Find where the given text appears and provide that cell's center as [x, y] coordinate. 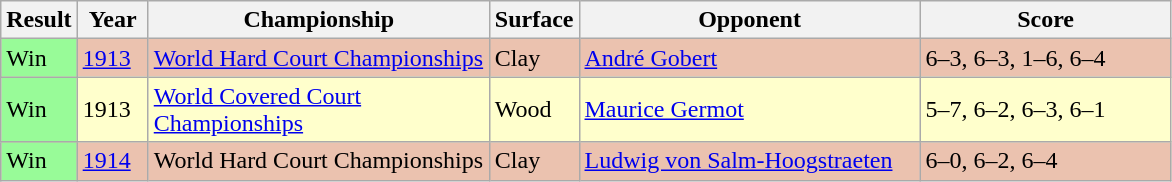
Opponent [750, 20]
World Covered Court Championships [318, 110]
Maurice Germot [750, 110]
André Gobert [750, 58]
Score [1046, 20]
1914 [112, 161]
Result [39, 20]
6–3, 6–3, 1–6, 6–4 [1046, 58]
Wood [534, 110]
5–7, 6–2, 6–3, 6–1 [1046, 110]
Championship [318, 20]
Ludwig von Salm-Hoogstraeten [750, 161]
Year [112, 20]
6–0, 6–2, 6–4 [1046, 161]
Surface [534, 20]
